Find where the given text appears and provide that cell's center as [x, y] coordinate. 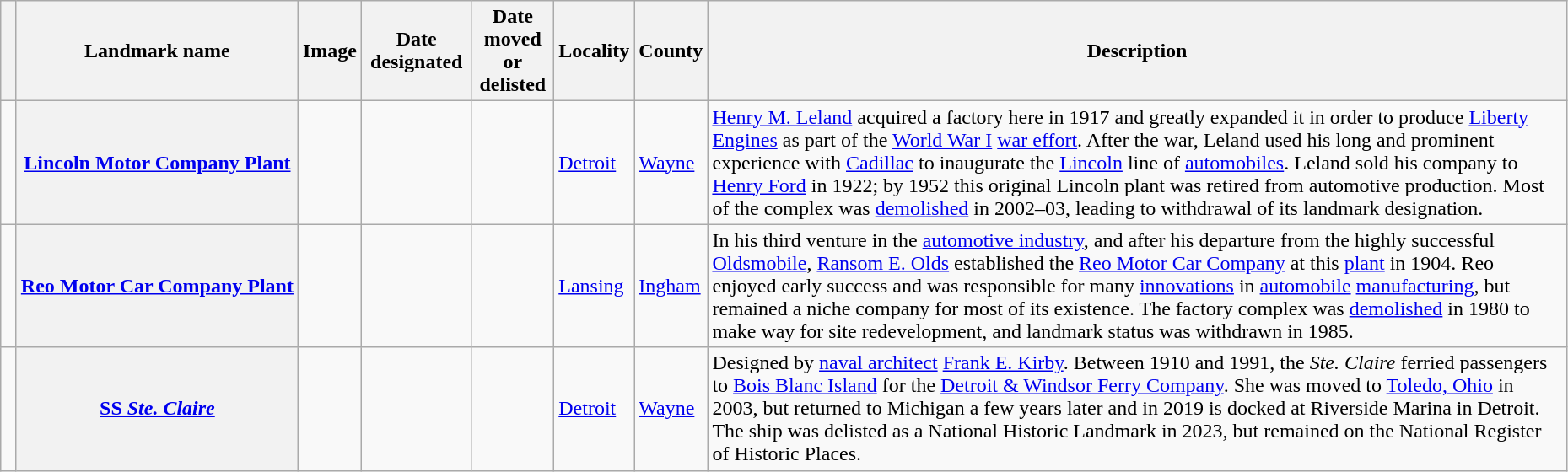
Locality [594, 51]
Reo Motor Car Company Plant [157, 286]
Date designated [417, 51]
Description [1137, 51]
County [671, 51]
Lansing [594, 286]
Landmark name [157, 51]
Lincoln Motor Company Plant [157, 163]
Image [329, 51]
Date movedor delisted [513, 51]
Ingham [671, 286]
SS Ste. Claire [157, 409]
